For the text-containing cell, return its midpoint in (x, y) coordinate format. 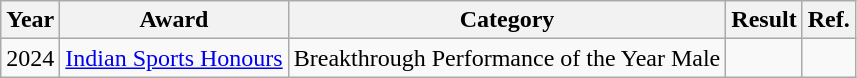
Award (174, 20)
Breakthrough Performance of the Year Male (507, 58)
2024 (30, 58)
Indian Sports Honours (174, 58)
Category (507, 20)
Ref. (828, 20)
Year (30, 20)
Result (764, 20)
